Determine the (x, y) coordinate at the center of the cell enclosing the given text.  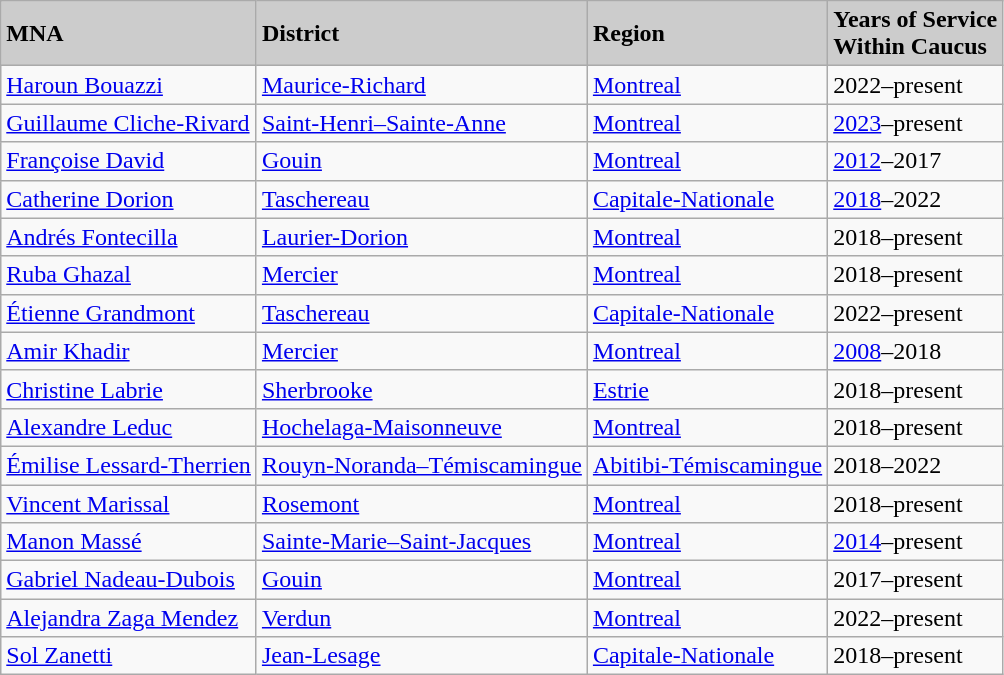
2012–2017 (916, 161)
2014–present (916, 542)
Alejandra Zaga Mendez (129, 618)
Jean-Lesage (422, 656)
2008–2018 (916, 351)
Catherine Dorion (129, 199)
2023–present (916, 123)
Abitibi-Témiscamingue (707, 465)
Françoise David (129, 161)
Gabriel Nadeau-Dubois (129, 580)
Rouyn-Noranda–Témiscamingue (422, 465)
Verdun (422, 618)
Estrie (707, 389)
Ruba Ghazal (129, 275)
Sol Zanetti (129, 656)
Guillaume Cliche-Rivard (129, 123)
Manon Massé (129, 542)
Émilise Lessard-Therrien (129, 465)
MNA (129, 34)
Vincent Marissal (129, 503)
Laurier-Dorion (422, 237)
Étienne Grandmont (129, 313)
Sherbrooke (422, 389)
Saint-Henri–Sainte-Anne (422, 123)
2017–present (916, 580)
Haroun Bouazzi (129, 85)
Amir Khadir (129, 351)
Alexandre Leduc (129, 427)
Region (707, 34)
Christine Labrie (129, 389)
District (422, 34)
Hochelaga-Maisonneuve (422, 427)
Rosemont (422, 503)
Sainte-Marie–Saint-Jacques (422, 542)
Years of ServiceWithin Caucus (916, 34)
Andrés Fontecilla (129, 237)
Maurice-Richard (422, 85)
